Pinpoint the cell where the given text exists, returning its [X, Y] midpoint coordinate. 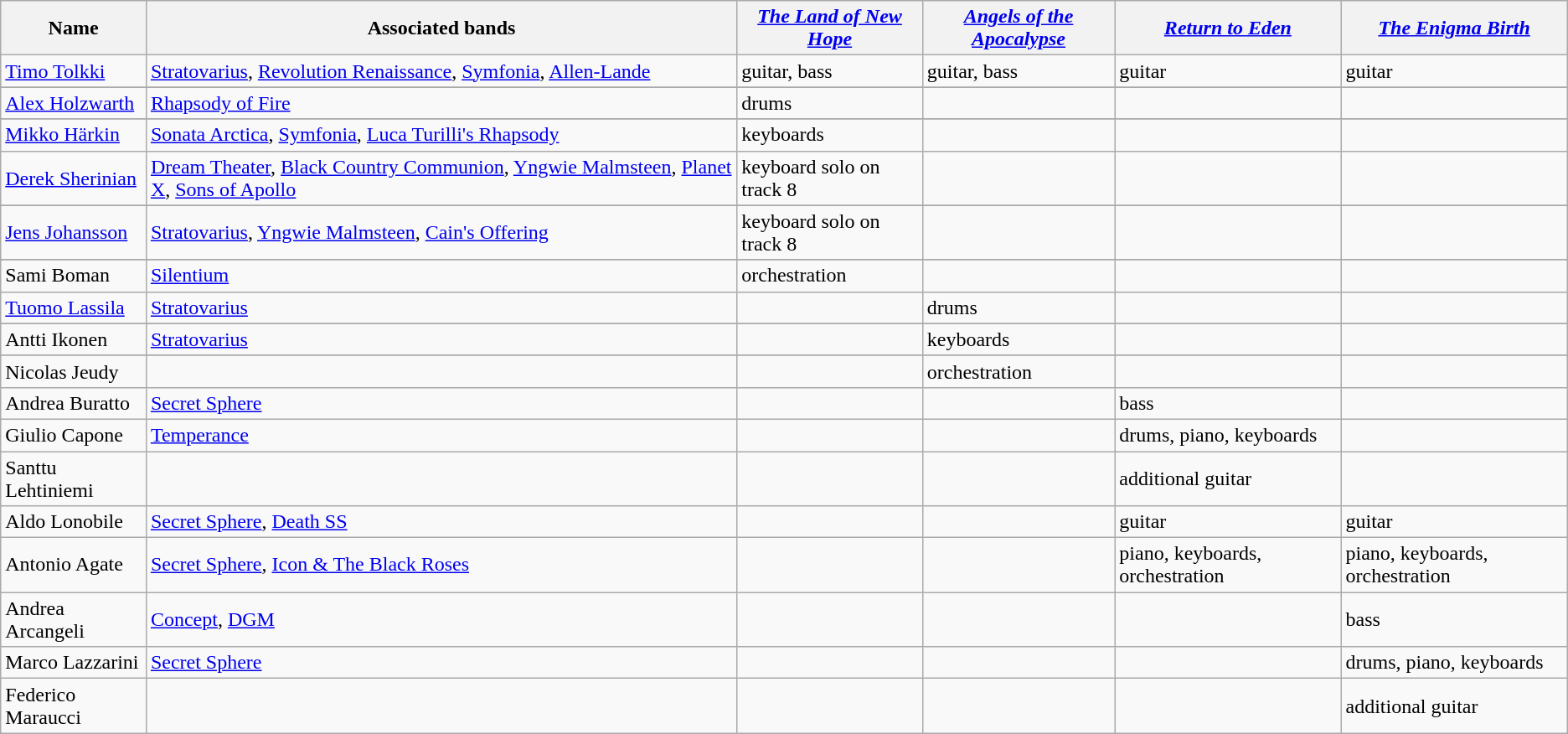
Secret Sphere, Death SS [441, 522]
Dream Theater, Black Country Communion, Yngwie Malmsteen, Planet X, Sons of Apollo [441, 178]
Temperance [441, 435]
Andrea Buratto [74, 403]
Sonata Arctica, Symfonia, Luca Turilli's Rhapsody [441, 135]
Aldo Lonobile [74, 522]
Mikko Härkin [74, 135]
The Enigma Birth [1454, 28]
Stratovarius, Yngwie Malmsteen, Cain's Offering [441, 233]
Rhapsody of Fire [441, 103]
Concept, DGM [441, 620]
Return to Eden [1228, 28]
Sami Boman [74, 276]
Timo Tolkki [74, 71]
Andrea Arcangeli [74, 620]
Giulio Capone [74, 435]
Name [74, 28]
Alex Holzwarth [74, 103]
Jens Johansson [74, 233]
Tuomo Lassila [74, 308]
Associated bands [441, 28]
Santtu Lehtiniemi [74, 478]
Silentium [441, 276]
Derek Sherinian [74, 178]
Nicolas Jeudy [74, 371]
Stratovarius, Revolution Renaissance, Symfonia, Allen-Lande [441, 71]
Federico Maraucci [74, 706]
Antonio Agate [74, 565]
Marco Lazzarini [74, 663]
Secret Sphere, Icon & The Black Roses [441, 565]
Angels of the Apocalypse [1019, 28]
The Land of New Hope [830, 28]
Antti Ikonen [74, 339]
